Output the (x, y) coordinate of the center of the cell containing the given text.  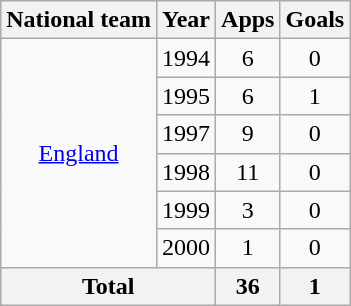
3 (248, 210)
11 (248, 172)
National team (79, 20)
1999 (186, 210)
9 (248, 134)
Goals (315, 20)
1998 (186, 172)
Apps (248, 20)
36 (248, 286)
1997 (186, 134)
1995 (186, 96)
1994 (186, 58)
Year (186, 20)
England (79, 153)
2000 (186, 248)
Total (108, 286)
